Pinpoint the cell where the given text exists, returning its (x, y) midpoint coordinate. 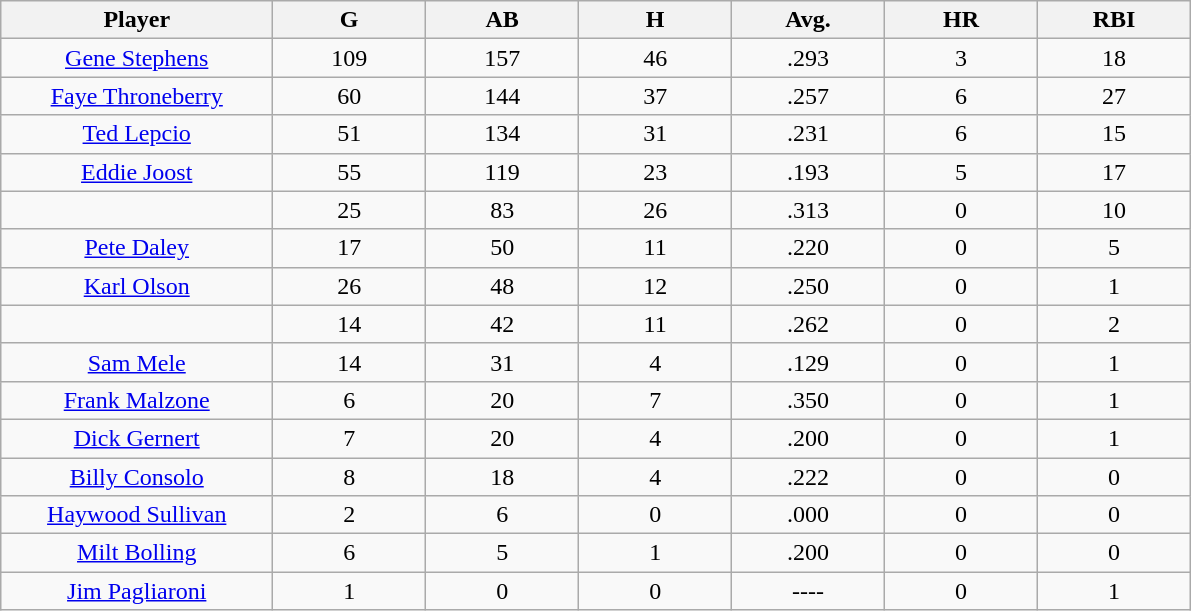
48 (502, 286)
G (350, 20)
23 (656, 172)
.129 (808, 362)
.350 (808, 400)
55 (350, 172)
.222 (808, 477)
15 (1114, 134)
8 (350, 477)
50 (502, 248)
12 (656, 286)
H (656, 20)
83 (502, 210)
AB (502, 20)
Karl Olson (137, 286)
60 (350, 96)
Haywood Sullivan (137, 515)
Eddie Joost (137, 172)
Sam Mele (137, 362)
Player (137, 20)
RBI (1114, 20)
.257 (808, 96)
157 (502, 58)
Billy Consolo (137, 477)
Dick Gernert (137, 438)
144 (502, 96)
Milt Bolling (137, 553)
Frank Malzone (137, 400)
.000 (808, 515)
HR (962, 20)
119 (502, 172)
42 (502, 324)
.250 (808, 286)
.262 (808, 324)
.293 (808, 58)
Avg. (808, 20)
51 (350, 134)
134 (502, 134)
46 (656, 58)
3 (962, 58)
25 (350, 210)
109 (350, 58)
Pete Daley (137, 248)
.193 (808, 172)
Gene Stephens (137, 58)
27 (1114, 96)
10 (1114, 210)
Ted Lepcio (137, 134)
.231 (808, 134)
---- (808, 591)
37 (656, 96)
.220 (808, 248)
Jim Pagliaroni (137, 591)
Faye Throneberry (137, 96)
.313 (808, 210)
